Return (X, Y) of the center of cell containing provided text 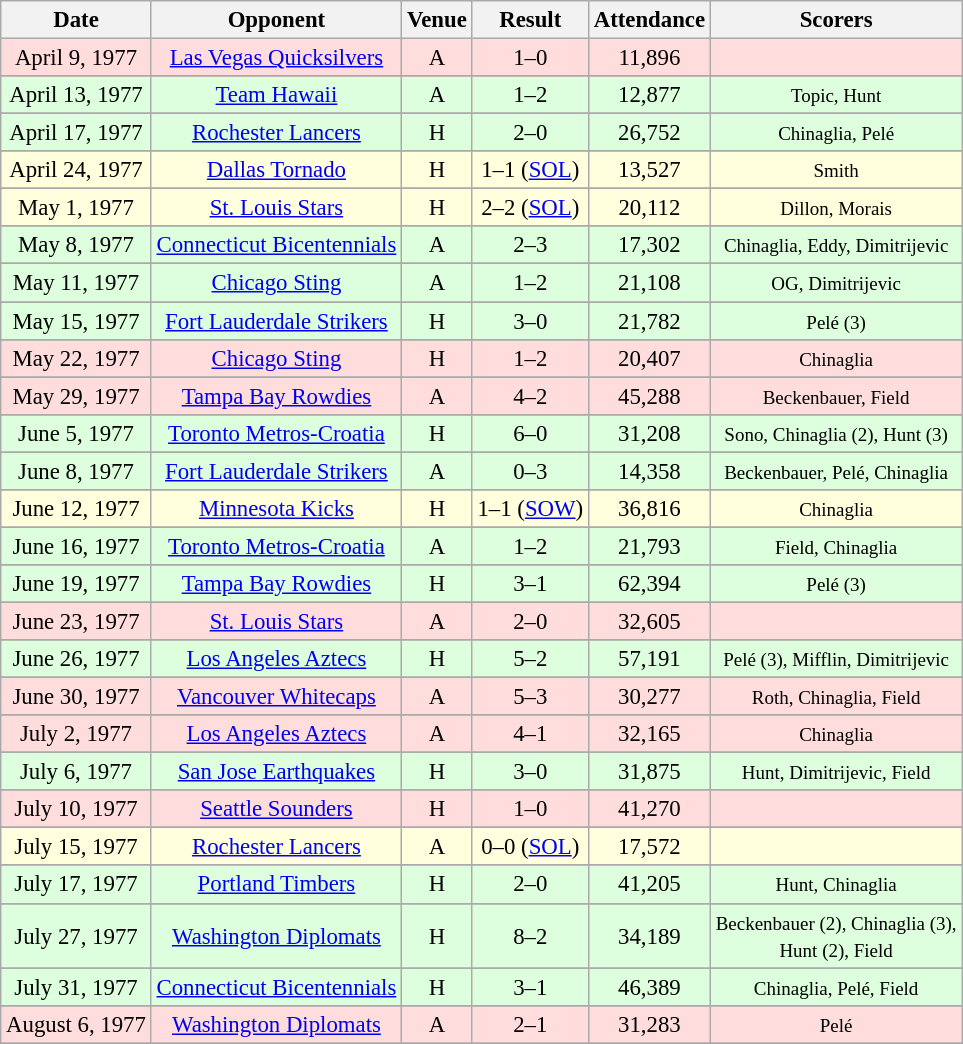
August 6, 1977 (76, 1024)
45,288 (649, 396)
1–1 (SOW) (530, 509)
4–2 (530, 396)
July 15, 1977 (76, 847)
34,189 (649, 936)
April 24, 1977 (76, 170)
July 31, 1977 (76, 987)
Pelé (836, 1024)
31,283 (649, 1024)
31,208 (649, 433)
4–1 (530, 734)
Sono, Chinaglia (2), Hunt (3) (836, 433)
31,875 (649, 772)
32,165 (649, 734)
July 2, 1977 (76, 734)
Chinaglia, Pelé (836, 133)
June 19, 1977 (76, 584)
32,605 (649, 621)
Chinaglia, Eddy, Dimitrijevic (836, 245)
62,394 (649, 584)
Venue (438, 20)
11,896 (649, 58)
April 9, 1977 (76, 58)
21,793 (649, 546)
May 11, 1977 (76, 283)
June 16, 1977 (76, 546)
Scorers (836, 20)
14,358 (649, 471)
July 27, 1977 (76, 936)
Date (76, 20)
June 5, 1977 (76, 433)
June 30, 1977 (76, 697)
2–3 (530, 245)
Vancouver Whitecaps (276, 697)
20,112 (649, 208)
Team Hawaii (276, 95)
57,191 (649, 659)
July 10, 1977 (76, 809)
Seattle Sounders (276, 809)
May 22, 1977 (76, 358)
0–3 (530, 471)
Roth, Chinaglia, Field (836, 697)
June 26, 1977 (76, 659)
Field, Chinaglia (836, 546)
Minnesota Kicks (276, 509)
Beckenbauer, Field (836, 396)
41,270 (649, 809)
13,527 (649, 170)
Beckenbauer (2), Chinaglia (3), Hunt (2), Field (836, 936)
21,782 (649, 321)
41,205 (649, 885)
21,108 (649, 283)
Result (530, 20)
June 8, 1977 (76, 471)
April 17, 1977 (76, 133)
July 17, 1977 (76, 885)
Smith (836, 170)
Las Vegas Quicksilvers (276, 58)
6–0 (530, 433)
Dillon, Morais (836, 208)
5–2 (530, 659)
Topic, Hunt (836, 95)
June 23, 1977 (76, 621)
30,277 (649, 697)
26,752 (649, 133)
Hunt, Chinaglia (836, 885)
5–3 (530, 697)
Attendance (649, 20)
May 29, 1977 (76, 396)
May 8, 1977 (76, 245)
2–1 (530, 1024)
OG, Dimitrijevic (836, 283)
Dallas Tornado (276, 170)
April 13, 1977 (76, 95)
Pelé (3), Mifflin, Dimitrijevic (836, 659)
Opponent (276, 20)
Hunt, Dimitrijevic, Field (836, 772)
36,816 (649, 509)
17,302 (649, 245)
12,877 (649, 95)
Chinaglia, Pelé, Field (836, 987)
Beckenbauer, Pelé, Chinaglia (836, 471)
20,407 (649, 358)
2–2 (SOL) (530, 208)
17,572 (649, 847)
May 1, 1977 (76, 208)
July 6, 1977 (76, 772)
Portland Timbers (276, 885)
San Jose Earthquakes (276, 772)
46,389 (649, 987)
June 12, 1977 (76, 509)
May 15, 1977 (76, 321)
0–0 (SOL) (530, 847)
8–2 (530, 936)
1–1 (SOL) (530, 170)
